From the cell containing the given text, extract its center point as [X, Y] coordinate. 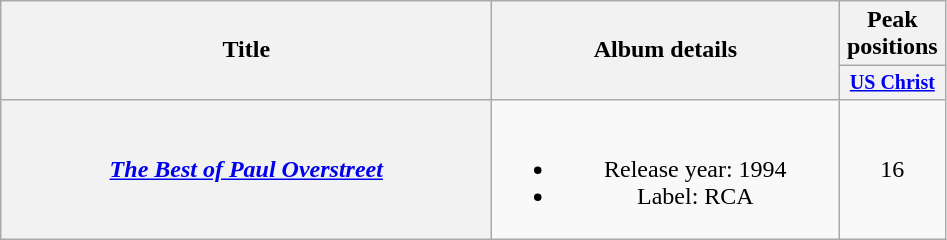
Peak positions [892, 34]
16 [892, 169]
Title [246, 50]
The Best of Paul Overstreet [246, 169]
Release year: 1994Label: RCA [666, 169]
US Christ [892, 82]
Album details [666, 50]
